Capture the cell that displays the provided text and extract its [x, y] central coordinate. 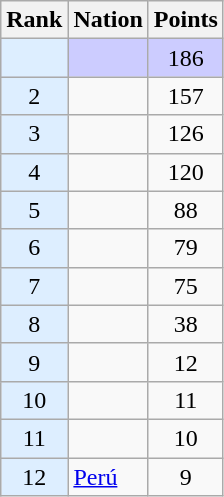
7 [34, 286]
Perú [108, 477]
3 [34, 134]
126 [186, 134]
Points [186, 20]
38 [186, 324]
6 [34, 248]
79 [186, 248]
75 [186, 286]
Nation [108, 20]
186 [186, 58]
8 [34, 324]
120 [186, 172]
5 [34, 210]
Rank [34, 20]
2 [34, 96]
157 [186, 96]
4 [34, 172]
88 [186, 210]
